For the text-containing cell, return its midpoint in [X, Y] coordinate format. 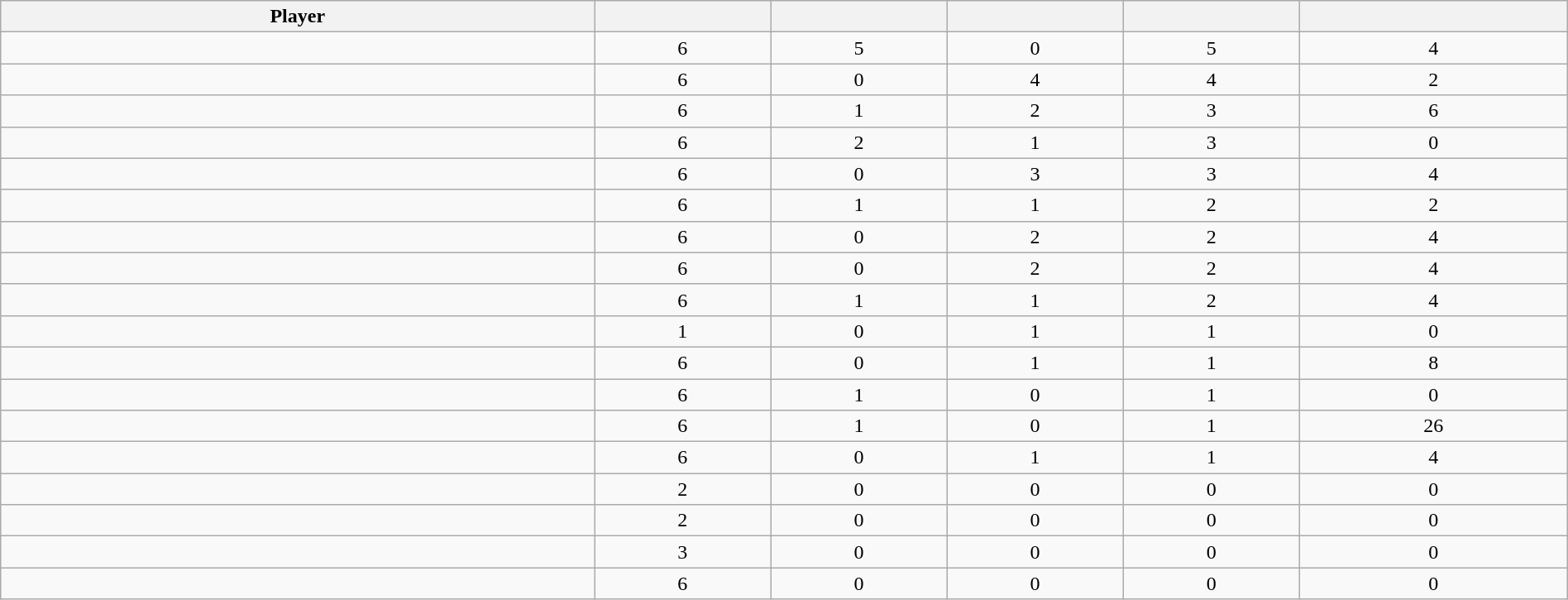
8 [1433, 362]
Player [298, 17]
26 [1433, 426]
